Capture the cell that displays the provided text and extract its (x, y) central coordinate. 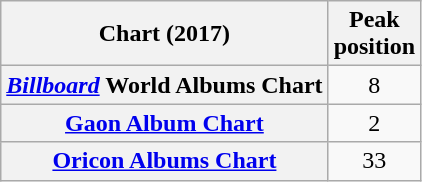
33 (374, 161)
Oricon Albums Chart (164, 161)
Billboard World Albums Chart (164, 85)
8 (374, 85)
Chart (2017) (164, 34)
2 (374, 123)
Gaon Album Chart (164, 123)
Peakposition (374, 34)
